For the text-containing cell, return its midpoint in (X, Y) coordinate format. 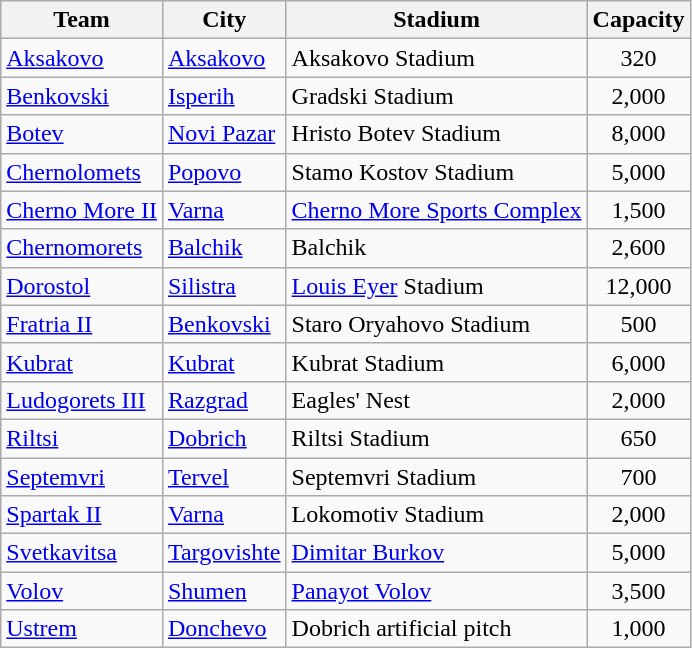
Targovishte (224, 553)
Fratria II (82, 324)
Riltsi Stadium (436, 438)
Hristo Botev Stadium (436, 134)
8,000 (638, 134)
700 (638, 477)
Aksakovo Stadium (436, 58)
320 (638, 58)
Team (82, 20)
Capacity (638, 20)
Gradski Stadium (436, 96)
Kubrat Stadium (436, 362)
Stamo Kostov Stadium (436, 172)
Ludogorets III (82, 400)
1,500 (638, 210)
Chernolomets (82, 172)
Dobrich artificial pitch (436, 629)
Stadium (436, 20)
Septemvri Stadium (436, 477)
Dobrich (224, 438)
Louis Eyer Stadium (436, 286)
Cherno More II (82, 210)
Svetkavitsa (82, 553)
500 (638, 324)
650 (638, 438)
Spartak II (82, 515)
12,000 (638, 286)
Eagles' Nest (436, 400)
Novi Pazar (224, 134)
Volov (82, 591)
Dimitar Burkov (436, 553)
3,500 (638, 591)
Septemvri (82, 477)
Panayot Volov (436, 591)
6,000 (638, 362)
Tervel (224, 477)
City (224, 20)
Ustrem (82, 629)
Lokomotiv Stadium (436, 515)
Chernomorets (82, 248)
Popovo (224, 172)
Riltsi (82, 438)
1,000 (638, 629)
2,600 (638, 248)
Botev (82, 134)
Donchevo (224, 629)
Dorostol (82, 286)
Isperih (224, 96)
Staro Oryahovo Stadium (436, 324)
Cherno More Sports Complex (436, 210)
Razgrad (224, 400)
Silistra (224, 286)
Shumen (224, 591)
